Pinpoint the cell where the given text exists, returning its (x, y) midpoint coordinate. 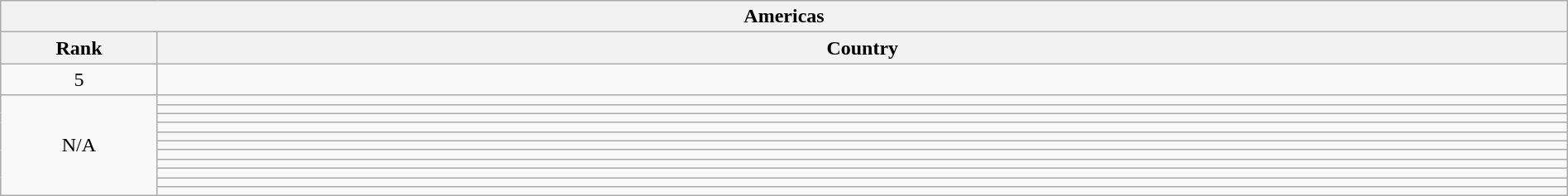
Americas (784, 17)
5 (79, 79)
Rank (79, 48)
Country (862, 48)
N/A (79, 146)
